From the cell containing the given text, extract its center point as [X, Y] coordinate. 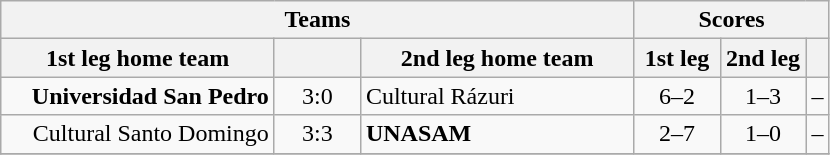
2nd leg [763, 58]
3:0 [317, 96]
Scores [732, 20]
1–0 [763, 134]
1st leg [677, 58]
UNASAM [497, 134]
Cultural Santo Domingo [138, 134]
6–2 [677, 96]
1–3 [763, 96]
1st leg home team [138, 58]
3:3 [317, 134]
2nd leg home team [497, 58]
Cultural Rázuri [497, 96]
Universidad San Pedro [138, 96]
2–7 [677, 134]
Teams [318, 20]
